Determine the (x, y) coordinate at the center of the cell enclosing the given text.  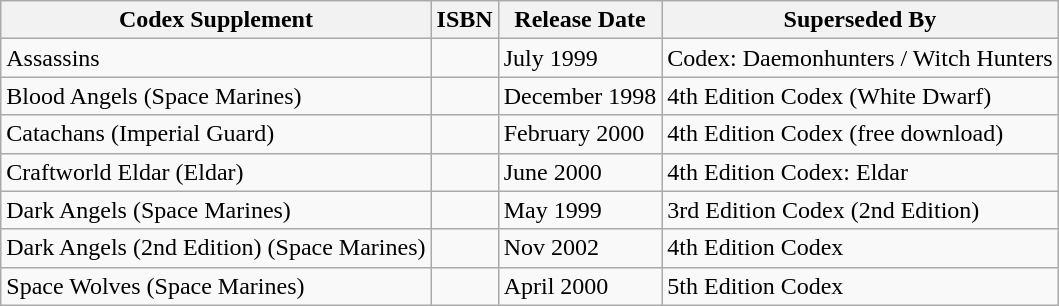
Superseded By (860, 20)
Blood Angels (Space Marines) (216, 96)
July 1999 (580, 58)
Codex Supplement (216, 20)
4th Edition Codex (860, 248)
Craftworld Eldar (Eldar) (216, 172)
5th Edition Codex (860, 286)
Catachans (Imperial Guard) (216, 134)
Codex: Daemonhunters / Witch Hunters (860, 58)
February 2000 (580, 134)
Nov 2002 (580, 248)
December 1998 (580, 96)
June 2000 (580, 172)
Space Wolves (Space Marines) (216, 286)
4th Edition Codex (White Dwarf) (860, 96)
Release Date (580, 20)
ISBN (464, 20)
4th Edition Codex (free download) (860, 134)
May 1999 (580, 210)
Assassins (216, 58)
4th Edition Codex: Eldar (860, 172)
Dark Angels (2nd Edition) (Space Marines) (216, 248)
3rd Edition Codex (2nd Edition) (860, 210)
Dark Angels (Space Marines) (216, 210)
April 2000 (580, 286)
